Identify which cell holds the provided text, then report its [x, y] central coordinate. 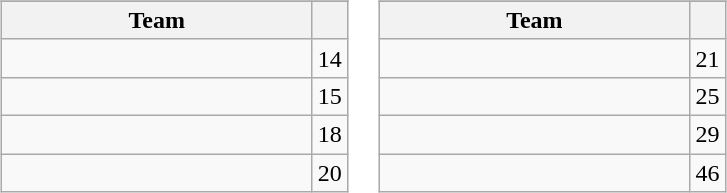
25 [708, 96]
14 [330, 58]
15 [330, 96]
21 [708, 58]
20 [330, 173]
46 [708, 173]
18 [330, 134]
29 [708, 134]
